Capture the cell that displays the provided text and extract its (x, y) central coordinate. 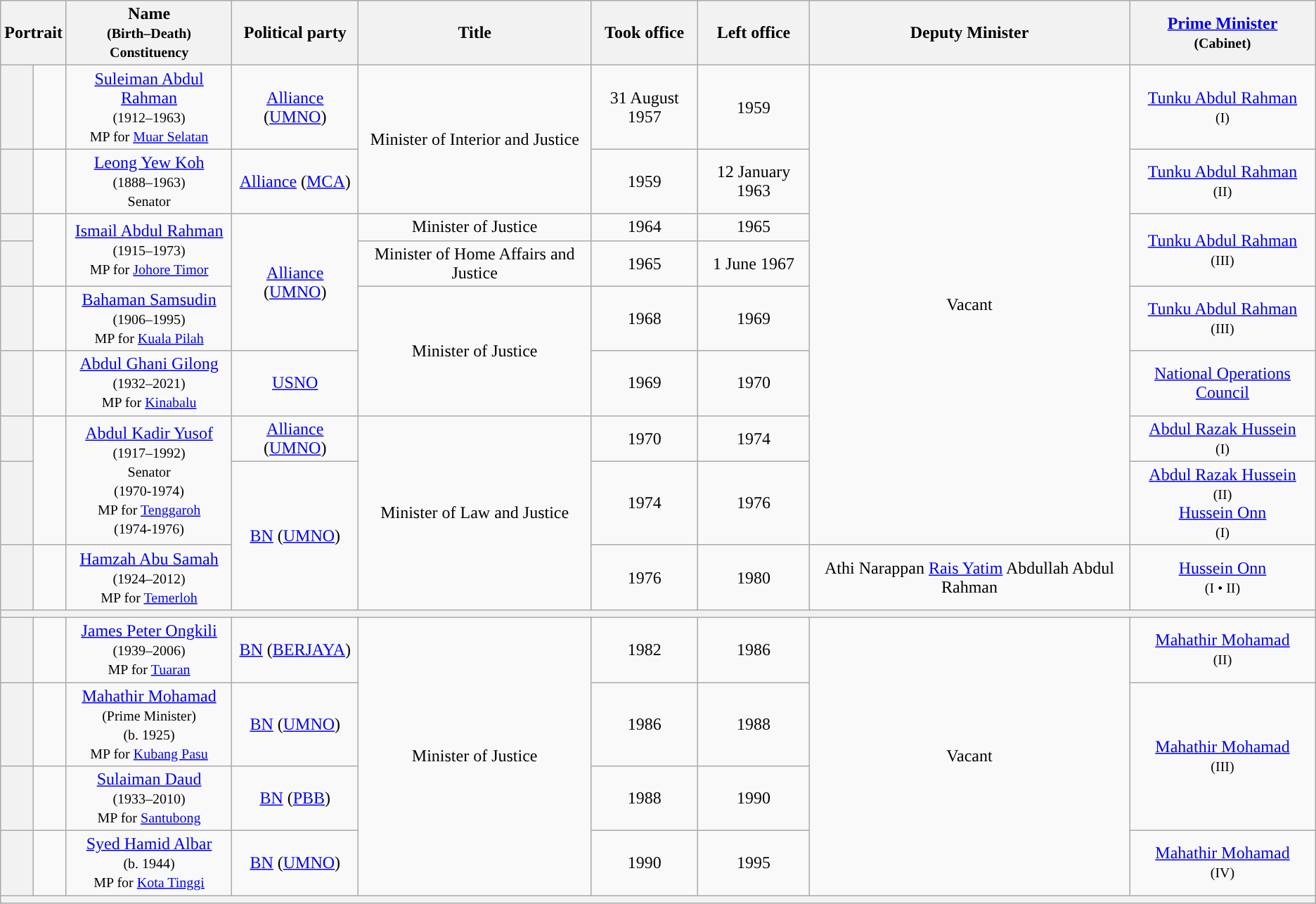
USNO (295, 383)
Abdul Razak Hussein(II)Hussein Onn(I) (1223, 503)
Athi Narappan Rais Yatim Abdullah Abdul Rahman (969, 577)
Name(Birth–Death)Constituency (149, 33)
Mahathir Mohamad(IV) (1223, 863)
1 June 1967 (754, 263)
Portrait (34, 33)
National Operations Council (1223, 383)
1982 (645, 650)
1964 (645, 227)
Alliance (MCA) (295, 181)
BN (BERJAYA) (295, 650)
Minister of Interior and Justice (475, 139)
Abdul Kadir Yusof(1917–1992)Senator (1970-1974) MP for Tenggaroh (1974-1976) (149, 480)
Abdul Ghani Gilong(1932–2021)MP for Kinabalu (149, 383)
Tunku Abdul Rahman(I) (1223, 107)
Suleiman Abdul Rahman(1912–1963)MP for Muar Selatan (149, 107)
31 August 1957 (645, 107)
Leong Yew Koh(1888–1963)Senator (149, 181)
Minister of Home Affairs and Justice (475, 263)
Political party (295, 33)
Left office (754, 33)
Prime Minister(Cabinet) (1223, 33)
Title (475, 33)
Minister of Law and Justice (475, 512)
Took office (645, 33)
BN (PBB) (295, 799)
Deputy Minister (969, 33)
1968 (645, 318)
James Peter Ongkili(1939–2006)MP for Tuaran (149, 650)
Sulaiman Daud(1933–2010)MP for Santubong (149, 799)
Mahathir Mohamad(III) (1223, 756)
1995 (754, 863)
Hussein Onn(I • II) (1223, 577)
12 January 1963 (754, 181)
Ismail Abdul Rahman(1915–1973)MP for Johore Timor (149, 250)
Tunku Abdul Rahman(II) (1223, 181)
Bahaman Samsudin(1906–1995)MP for Kuala Pilah (149, 318)
Syed Hamid Albar(b. 1944)MP for Kota Tinggi (149, 863)
1980 (754, 577)
Hamzah Abu Samah(1924–2012)MP for Temerloh (149, 577)
Mahathir Mohamad(II) (1223, 650)
Abdul Razak Hussein(I) (1223, 439)
Mahathir Mohamad(Prime Minister) (b. 1925)MP for Kubang Pasu (149, 724)
